Provide the [x, y] coordinate of the cell's center where the given text is located.  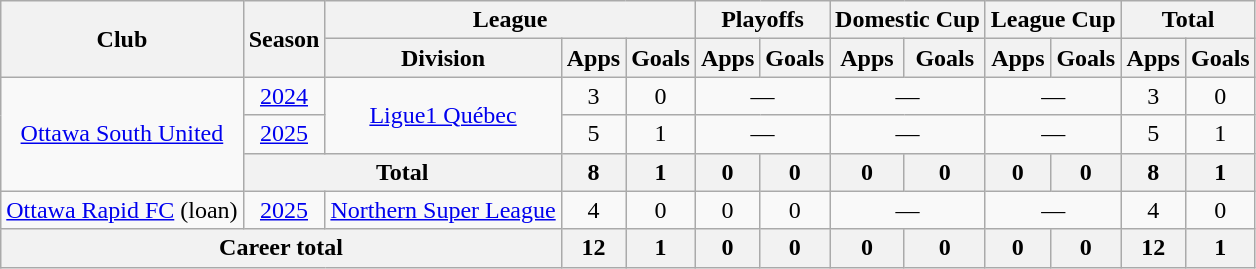
Division [443, 58]
League [510, 20]
Club [122, 39]
Playoffs [762, 20]
Ottawa South United [122, 134]
Ottawa Rapid FC (loan) [122, 210]
League Cup [1053, 20]
Domestic Cup [908, 20]
Ligue1 Québec [443, 115]
Northern Super League [443, 210]
2024 [284, 96]
Season [284, 39]
Career total [281, 248]
